Search for the cell housing the specified text and yield its [x, y] center coordinate. 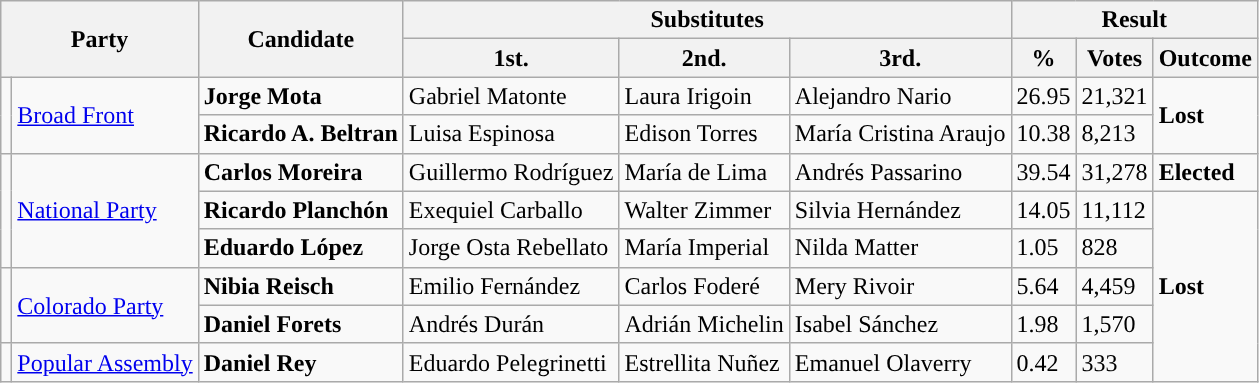
1,570 [1114, 324]
1st. [511, 58]
Alejandro Nario [900, 96]
Isabel Sánchez [900, 324]
Emilio Fernández [511, 286]
31,278 [1114, 172]
Daniel Forets [300, 324]
1.05 [1044, 248]
Andrés Durán [511, 324]
Nilda Matter [900, 248]
National Party [105, 210]
Emanuel Olaverry [900, 362]
Nibia Reisch [300, 286]
Outcome [1205, 58]
3rd. [900, 58]
Gabriel Matonte [511, 96]
María Cristina Araujo [900, 134]
Jorge Osta Rebellato [511, 248]
Ricardo A. Beltran [300, 134]
Result [1134, 20]
Andrés Passarino [900, 172]
333 [1114, 362]
Candidate [300, 39]
Daniel Rey [300, 362]
Ricardo Planchón [300, 210]
Silvia Hernández [900, 210]
2nd. [704, 58]
Estrellita Nuñez [704, 362]
39.54 [1044, 172]
% [1044, 58]
Popular Assembly [105, 362]
Luisa Espinosa [511, 134]
Exequiel Carballo [511, 210]
21,321 [1114, 96]
4,459 [1114, 286]
Laura Irigoin [704, 96]
Guillermo Rodríguez [511, 172]
Eduardo Pelegrinetti [511, 362]
Eduardo López [300, 248]
Mery Rivoir [900, 286]
828 [1114, 248]
María de Lima [704, 172]
Substitutes [707, 20]
Adrián Michelin [704, 324]
1.98 [1044, 324]
Carlos Foderé [704, 286]
Broad Front [105, 115]
Votes [1114, 58]
10.38 [1044, 134]
5.64 [1044, 286]
María Imperial [704, 248]
8,213 [1114, 134]
Elected [1205, 172]
11,112 [1114, 210]
Carlos Moreira [300, 172]
Walter Zimmer [704, 210]
14.05 [1044, 210]
0.42 [1044, 362]
26.95 [1044, 96]
Edison Torres [704, 134]
Party [100, 39]
Jorge Mota [300, 96]
Colorado Party [105, 305]
